Locate the cell with the specified text and output its (X, Y) center coordinate. 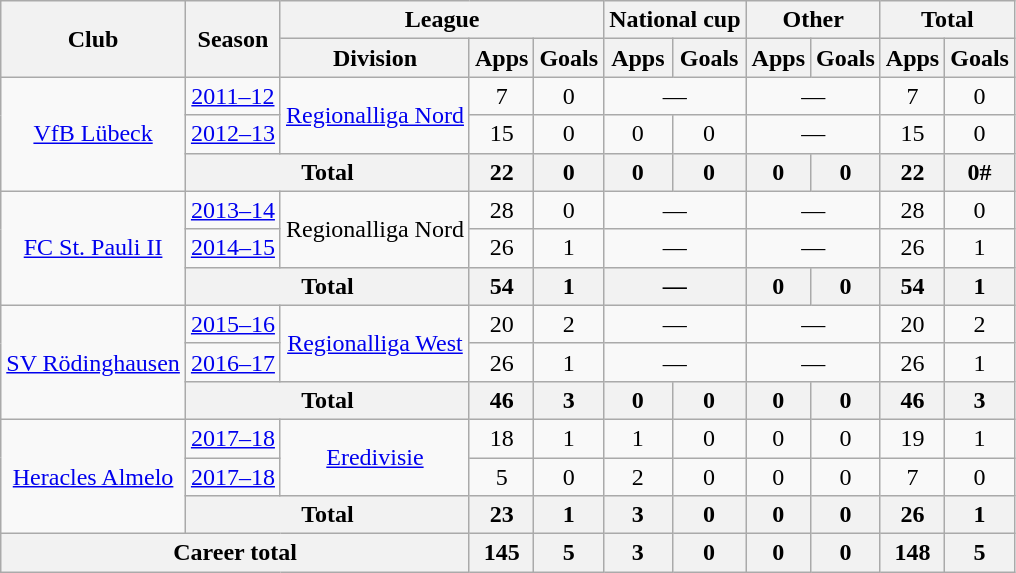
League (442, 20)
Club (94, 39)
Season (232, 39)
2016–17 (232, 362)
Other (813, 20)
National cup (675, 20)
SV Rödinghausen (94, 362)
2012–13 (232, 134)
2011–12 (232, 96)
145 (501, 553)
Heracles Almelo (94, 476)
FC St. Pauli II (94, 248)
23 (501, 515)
148 (912, 553)
2013–14 (232, 210)
Division (374, 58)
Regionalliga West (374, 343)
2015–16 (232, 324)
0# (980, 172)
19 (912, 438)
Career total (236, 553)
VfB Lübeck (94, 134)
2014–15 (232, 248)
Eredivisie (374, 457)
18 (501, 438)
